Return [x, y] of the center of cell containing provided text 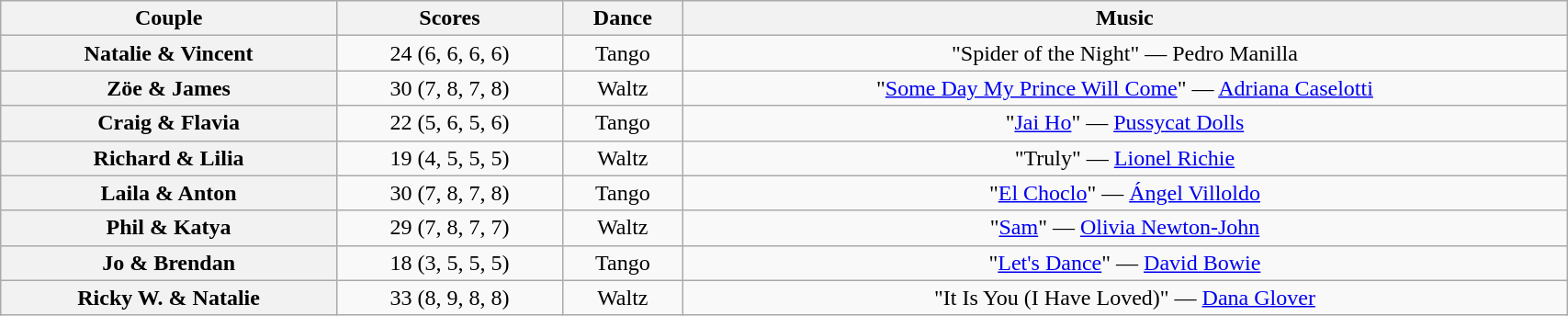
"Truly" — Lionel Richie [1124, 158]
29 (7, 8, 7, 7) [449, 228]
Ricky W. & Natalie [169, 298]
"Let's Dance" — David Bowie [1124, 263]
"El Choclo" — Ángel Villoldo [1124, 193]
Music [1124, 18]
24 (6, 6, 6, 6) [449, 53]
33 (8, 9, 8, 8) [449, 298]
19 (4, 5, 5, 5) [449, 158]
Richard & Lilia [169, 158]
"Jai Ho" — Pussycat Dolls [1124, 123]
"Some Day My Prince Will Come" — Adriana Caselotti [1124, 88]
"Sam" — Olivia Newton-John [1124, 228]
Craig & Flavia [169, 123]
Phil & Katya [169, 228]
"Spider of the Night" — Pedro Manilla [1124, 53]
"It Is You (I Have Loved)" — Dana Glover [1124, 298]
Zöe & James [169, 88]
Jo & Brendan [169, 263]
18 (3, 5, 5, 5) [449, 263]
Natalie & Vincent [169, 53]
Laila & Anton [169, 193]
Couple [169, 18]
Scores [449, 18]
22 (5, 6, 5, 6) [449, 123]
Dance [623, 18]
